Find where the given text appears and provide that cell's center as [X, Y] coordinate. 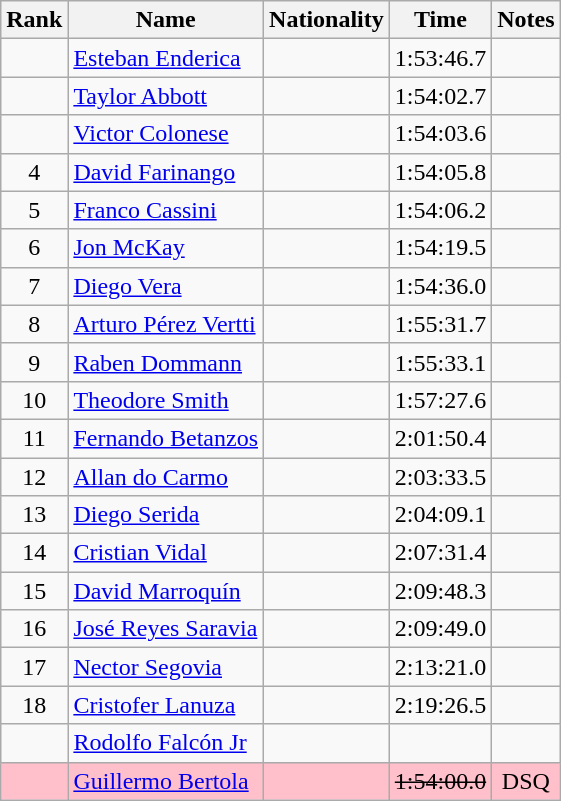
Notes [526, 20]
16 [34, 629]
2:04:09.1 [440, 515]
Esteban Enderica [166, 58]
Rank [34, 20]
18 [34, 705]
Theodore Smith [166, 400]
2:03:33.5 [440, 477]
6 [34, 248]
1:54:36.0 [440, 286]
13 [34, 515]
Taylor Abbott [166, 96]
1:54:06.2 [440, 210]
2:09:49.0 [440, 629]
10 [34, 400]
Guillermo Bertola [166, 781]
8 [34, 324]
1:54:03.6 [440, 134]
Nationality [327, 20]
14 [34, 553]
1:54:02.7 [440, 96]
1:55:31.7 [440, 324]
David Farinango [166, 172]
Franco Cassini [166, 210]
11 [34, 438]
Diego Vera [166, 286]
1:54:19.5 [440, 248]
2:19:26.5 [440, 705]
12 [34, 477]
9 [34, 362]
2:07:31.4 [440, 553]
Cristofer Lanuza [166, 705]
2:01:50.4 [440, 438]
Jon McKay [166, 248]
15 [34, 591]
1:55:33.1 [440, 362]
DSQ [526, 781]
Rodolfo Falcón Jr [166, 743]
17 [34, 667]
Nector Segovia [166, 667]
Victor Colonese [166, 134]
Fernando Betanzos [166, 438]
David Marroquín [166, 591]
2:09:48.3 [440, 591]
Time [440, 20]
1:54:05.8 [440, 172]
1:53:46.7 [440, 58]
Raben Dommann [166, 362]
2:13:21.0 [440, 667]
1:54:00.0 [440, 781]
Diego Serida [166, 515]
7 [34, 286]
Name [166, 20]
1:57:27.6 [440, 400]
5 [34, 210]
Arturo Pérez Vertti [166, 324]
4 [34, 172]
Cristian Vidal [166, 553]
José Reyes Saravia [166, 629]
Allan do Carmo [166, 477]
